Locate the cell with the specified text and output its [X, Y] center coordinate. 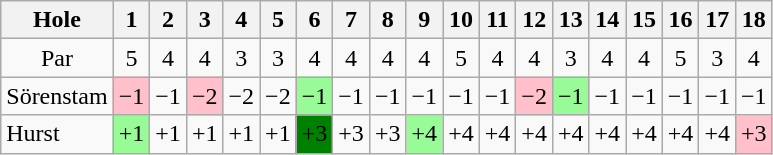
16 [680, 20]
Par [57, 58]
11 [498, 20]
7 [352, 20]
8 [388, 20]
Sörenstam [57, 96]
2 [168, 20]
15 [644, 20]
9 [424, 20]
17 [718, 20]
1 [132, 20]
Hole [57, 20]
6 [314, 20]
14 [608, 20]
18 [754, 20]
10 [462, 20]
12 [534, 20]
13 [570, 20]
Hurst [57, 134]
